From the cell containing the given text, extract its center point as [X, Y] coordinate. 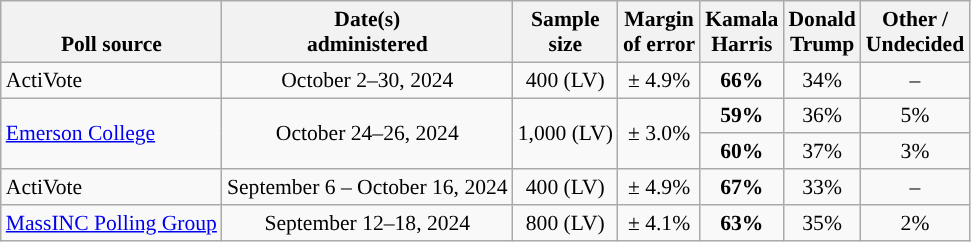
67% [742, 187]
Emerson College [112, 134]
Other /Undecided [915, 32]
1,000 (LV) [566, 134]
September 12–18, 2024 [368, 223]
59% [742, 116]
35% [822, 223]
2% [915, 223]
800 (LV) [566, 223]
63% [742, 223]
34% [822, 80]
66% [742, 80]
60% [742, 152]
Date(s)administered [368, 32]
DonaldTrump [822, 32]
Poll source [112, 32]
5% [915, 116]
3% [915, 152]
October 2–30, 2024 [368, 80]
37% [822, 152]
33% [822, 187]
October 24–26, 2024 [368, 134]
Samplesize [566, 32]
36% [822, 116]
September 6 – October 16, 2024 [368, 187]
Marginof error [659, 32]
KamalaHarris [742, 32]
MassINC Polling Group [112, 223]
± 4.1% [659, 223]
± 3.0% [659, 134]
